Determine the [X, Y] coordinate at the center of the cell enclosing the given text.  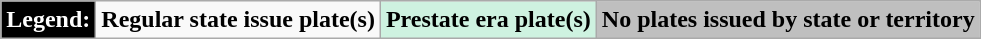
Regular state issue plate(s) [238, 20]
No plates issued by state or territory [788, 20]
Legend: [48, 20]
Prestate era plate(s) [488, 20]
